Detect which cell encompasses the target text, then output its [x, y] center coordinate. 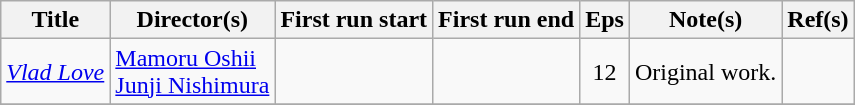
Ref(s) [818, 20]
Eps [605, 20]
Original work. [705, 72]
Vlad Love [56, 72]
First run start [354, 20]
Note(s) [705, 20]
First run end [506, 20]
12 [605, 72]
Director(s) [192, 20]
Mamoru OshiiJunji Nishimura [192, 72]
Title [56, 20]
